Detect which cell encompasses the target text, then output its [X, Y] center coordinate. 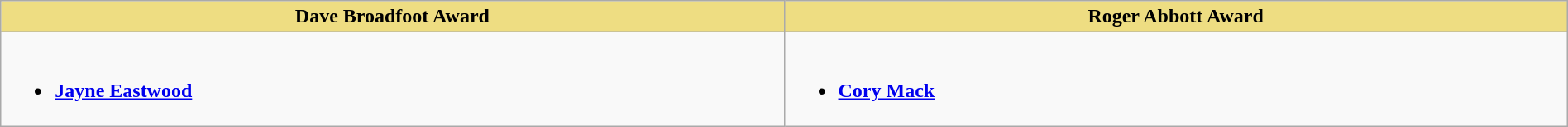
Cory Mack [1176, 80]
Dave Broadfoot Award [392, 17]
Roger Abbott Award [1176, 17]
Jayne Eastwood [392, 80]
